Capture the cell that displays the provided text and extract its (X, Y) central coordinate. 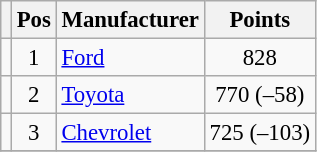
2 (34, 95)
Pos (34, 20)
3 (34, 133)
Ford (130, 58)
Points (260, 20)
725 (–103) (260, 133)
770 (–58) (260, 95)
Manufacturer (130, 20)
Chevrolet (130, 133)
1 (34, 58)
Toyota (130, 95)
828 (260, 58)
